Search for the cell housing the specified text and yield its (x, y) center coordinate. 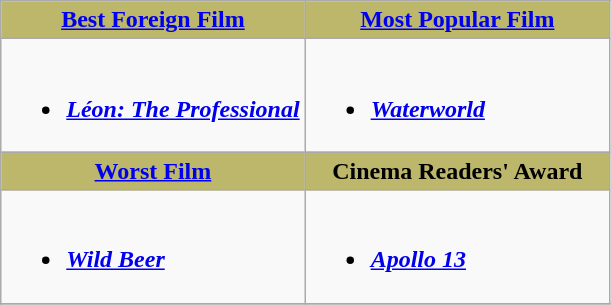
Apollo 13 (457, 246)
Wild Beer (153, 246)
Best Foreign Film (153, 20)
Léon: The Professional (153, 96)
Cinema Readers' Award (457, 171)
Most Popular Film (457, 20)
Worst Film (153, 171)
Waterworld (457, 96)
